Extract the [X, Y] coordinate from the center of the cell holding the provided text.  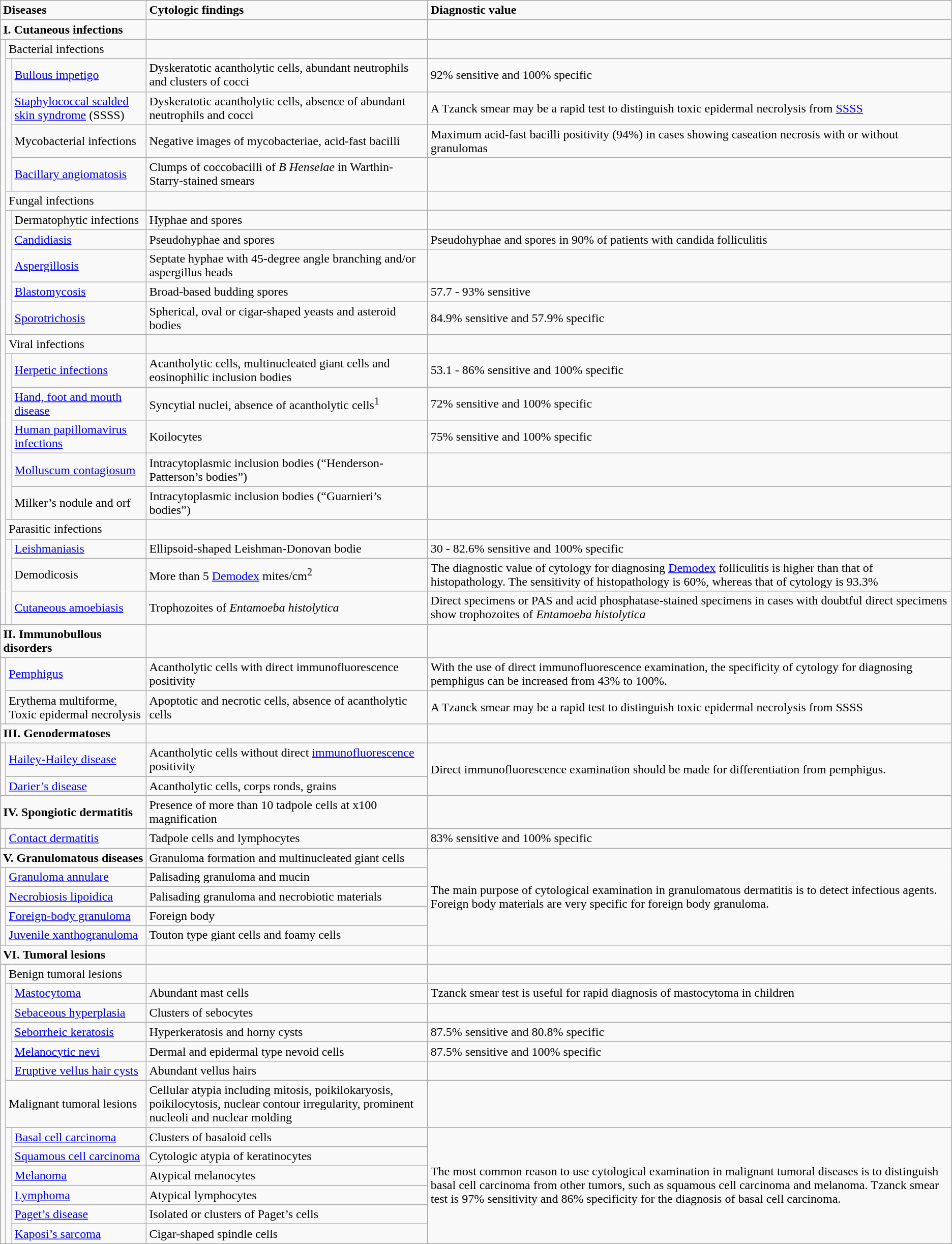
Syncytial nuclei, absence of acantholytic cells1 [287, 404]
Bacterial infections [76, 49]
Erythema multiforme, Toxic epidermal necrolysis [76, 707]
Tadpole cells and lymphocytes [287, 838]
More than 5 Demodex mites/cm2 [287, 575]
Lymphoma [79, 1195]
Basal cell carcinoma [79, 1137]
Acantholytic cells with direct immunofluorescence positivity [287, 674]
Septate hyphae with 45-degree angle branching and/or aspergillus heads [287, 266]
Contact dermatitis [76, 838]
Direct immunofluorescence examination should be made for differentiation from pemphigus. [690, 769]
Melanocytic nevi [79, 1051]
Granuloma formation and multinucleated giant cells [287, 858]
Cytologic findings [287, 10]
Cytologic atypia of keratinocytes [287, 1156]
Palisading granuloma and necrobiotic materials [287, 896]
Cellular atypia including mitosis, poikilokaryosis, poikilocytosis, nuclear contour irregularity, prominent nucleoli and nuclear molding [287, 1104]
Seborrheic keratosis [79, 1032]
Milker’s nodule and orf [79, 503]
Juvenile xanthogranuloma [76, 935]
30 - 82.6% sensitive and 100% specific [690, 548]
Darier’s disease [76, 786]
57.7 - 93% sensitive [690, 292]
Blastomycosis [79, 292]
Koilocytes [287, 437]
Melanoma [79, 1176]
Apoptotic and necrotic cells, absence of acantholytic cells [287, 707]
Acantholytic cells, corps ronds, grains [287, 786]
Mastocytoma [79, 993]
Aspergillosis [79, 266]
Clusters of sebocytes [287, 1012]
Clumps of coccobacilli of B Henselae in Warthin-Starry-stained smears [287, 174]
Bacillary angiomatosis [79, 174]
Candidiasis [79, 239]
Cutaneous amoebiasis [79, 607]
VI. Tumoral lesions [73, 954]
Ellipsoid-shaped Leishman-Donovan bodie [287, 548]
Broad-based budding spores [287, 292]
92% sensitive and 100% specific [690, 75]
Acantholytic cells without direct immunofluorescence positivity [287, 759]
Clusters of basaloid cells [287, 1137]
Molluscum contagiosum [79, 470]
Paget’s disease [79, 1214]
V. Granulomatous diseases [73, 858]
III. Genodermatoses [73, 733]
Eruptive vellus hair cysts [79, 1071]
Granuloma annulare [76, 877]
72% sensitive and 100% specific [690, 404]
Atypical melanocytes [287, 1176]
Isolated or clusters of Paget’s cells [287, 1214]
With the use of direct immunofluorescence examination, the specificity of cytology for diagnosing pemphigus can be increased from 43% to 100%. [690, 674]
Intracytoplasmic inclusion bodies (“Henderson-Patterson’s bodies”) [287, 470]
Parasitic infections [76, 529]
83% sensitive and 100% specific [690, 838]
Touton type giant cells and foamy cells [287, 935]
Herpetic infections [79, 370]
Foreign body [287, 916]
Staphylococcal scalded skin syndrome (SSSS) [79, 108]
87.5% sensitive and 80.8% specific [690, 1032]
Cigar-shaped spindle cells [287, 1234]
Viral infections [76, 344]
Leishmaniasis [79, 548]
Dermatophytic infections [79, 220]
I. Cutaneous infections [73, 30]
Dermal and epidermal type nevoid cells [287, 1051]
Negative images of mycobacteriae, acid-fast bacilli [287, 141]
Tzanck smear test is useful for rapid diagnosis of mastocytoma in children [690, 993]
Benign tumoral lesions [76, 974]
Atypical lymphocytes [287, 1195]
87.5% sensitive and 100% specific [690, 1051]
Trophozoites of Entamoeba histolytica [287, 607]
53.1 - 86% sensitive and 100% specific [690, 370]
Acantholytic cells, multinucleated giant cells and eosinophilic inclusion bodies [287, 370]
Spherical, oval or cigar-shaped yeasts and asteroid bodies [287, 317]
Hyperkeratosis and horny cysts [287, 1032]
Dyskeratotic acantholytic cells, absence of abundant neutrophils and cocci [287, 108]
Dyskeratotic acantholytic cells, abundant neutrophils and clusters of cocci [287, 75]
Hyphae and spores [287, 220]
Direct specimens or PAS and acid phosphatase-stained specimens in cases with doubtful direct specimens show trophozoites of Entamoeba histolytica [690, 607]
75% sensitive and 100% specific [690, 437]
Demodicosis [79, 575]
Palisading granuloma and mucin [287, 877]
Kaposi’s sarcoma [79, 1234]
IV. Spongiotic dermatitis [73, 812]
Hand, foot and mouth disease [79, 404]
Malignant tumoral lesions [76, 1104]
Pseudohyphae and spores in 90% of patients with candida folliculitis [690, 239]
Abundant vellus hairs [287, 1071]
Bullous impetigo [79, 75]
Pemphigus [76, 674]
Mycobacterial infections [79, 141]
Foreign-body granuloma [76, 916]
Hailey-Hailey disease [76, 759]
Necrobiosis lipoidica [76, 896]
Sebaceous hyperplasia [79, 1012]
Pseudohyphae and spores [287, 239]
Fungal infections [76, 200]
Diseases [73, 10]
Intracytoplasmic inclusion bodies (“Guarnieri’s bodies”) [287, 503]
Squamous cell carcinoma [79, 1156]
84.9% sensitive and 57.9% specific [690, 317]
II. Immunobullous disorders [73, 641]
Human papillomavirus infections [79, 437]
Presence of more than 10 tadpole cells at x100 magnification [287, 812]
Diagnostic value [690, 10]
Maximum acid-fast bacilli positivity (94%) in cases showing caseation necrosis with or without granulomas [690, 141]
Sporotrichosis [79, 317]
Abundant mast cells [287, 993]
